Find where the given text appears and provide that cell's center as (x, y) coordinate. 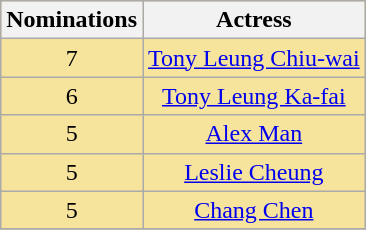
7 (72, 58)
Tony Leung Ka-fai (254, 96)
Nominations (72, 20)
Actress (254, 20)
Alex Man (254, 134)
Chang Chen (254, 210)
Tony Leung Chiu-wai (254, 58)
6 (72, 96)
Leslie Cheung (254, 172)
